Return the [X, Y] coordinate for the center point of the cell that contains the specified text.  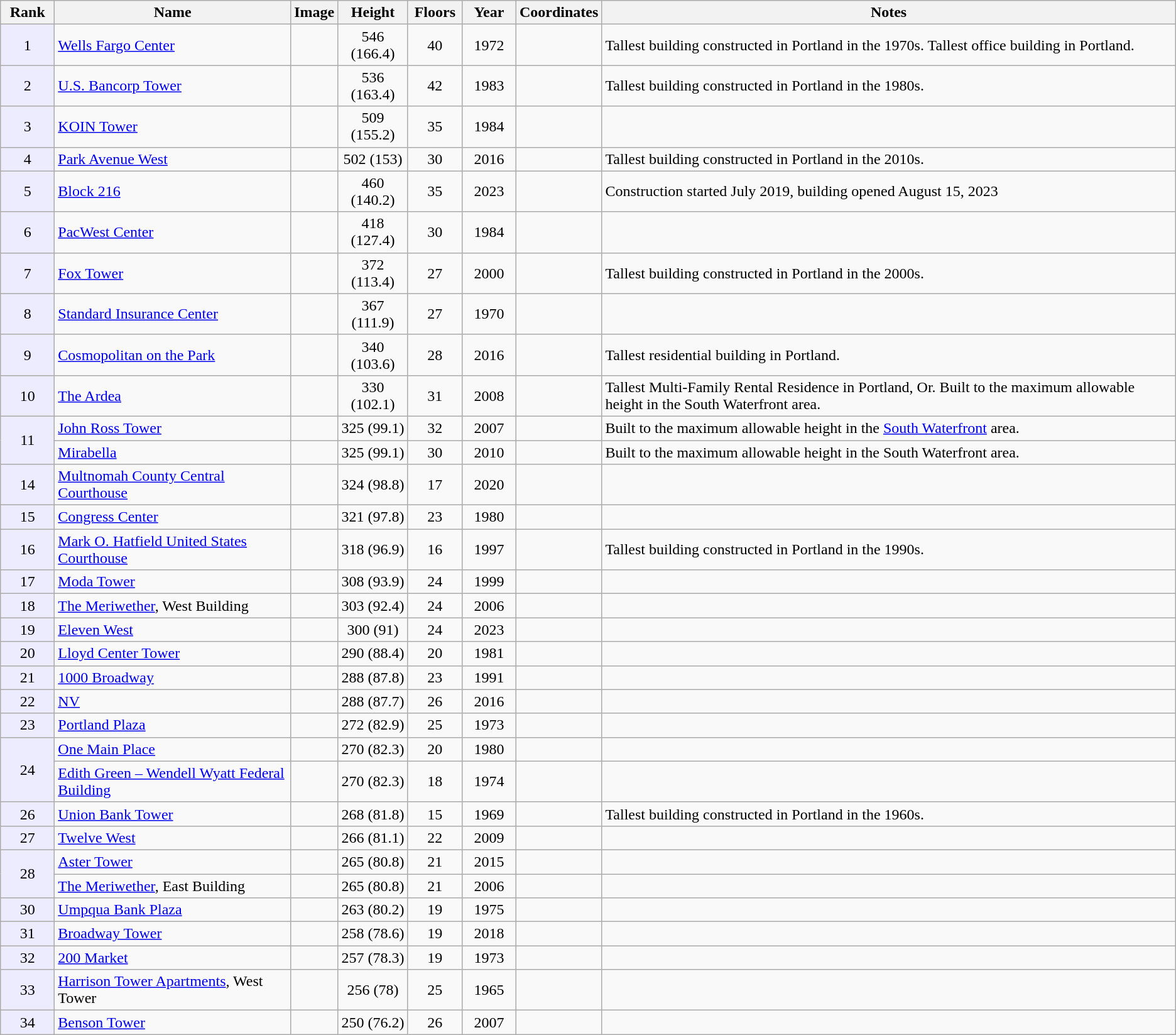
The Meriwether, West Building [173, 606]
Congress Center [173, 517]
Standard Insurance Center [173, 314]
3 [28, 127]
Tallest residential building in Portland. [888, 354]
Lloyd Center Tower [173, 654]
Tallest building constructed in Portland in the 1970s. Tallest office building in Portland. [888, 45]
Mirabella [173, 452]
Union Bank Tower [173, 814]
Tallest building constructed in Portland in the 1980s. [888, 85]
1000 Broadway [173, 677]
Cosmopolitan on the Park [173, 354]
250 (76.2) [373, 1022]
Image [314, 13]
Height [373, 13]
The Ardea [173, 396]
258 (78.6) [373, 934]
34 [28, 1022]
1991 [489, 677]
288 (87.8) [373, 677]
Aster Tower [173, 862]
Harrison Tower Apartments, West Tower [173, 990]
200 Market [173, 958]
1970 [489, 314]
Notes [888, 13]
Twelve West [173, 838]
6 [28, 233]
330 (102.1) [373, 396]
7 [28, 273]
Fox Tower [173, 273]
1997 [489, 549]
257 (78.3) [373, 958]
372 (113.4) [373, 273]
Tallest building constructed in Portland in the 2000s. [888, 273]
14 [28, 485]
John Ross Tower [173, 428]
268 (81.8) [373, 814]
33 [28, 990]
290 (88.4) [373, 654]
42 [435, 85]
340 (103.6) [373, 354]
1969 [489, 814]
10 [28, 396]
288 (87.7) [373, 701]
Year [489, 13]
303 (92.4) [373, 606]
502 (153) [373, 159]
Edith Green – Wendell Wyatt Federal Building [173, 782]
324 (98.8) [373, 485]
One Main Place [173, 749]
U.S. Bancorp Tower [173, 85]
Umpqua Bank Plaza [173, 910]
Wells Fargo Center [173, 45]
2008 [489, 396]
9 [28, 354]
418 (127.4) [373, 233]
536 (163.4) [373, 85]
546 (166.4) [373, 45]
40 [435, 45]
2020 [489, 485]
Park Avenue West [173, 159]
Eleven West [173, 630]
Mark O. Hatfield United States Courthouse [173, 549]
8 [28, 314]
Tallest building constructed in Portland in the 1960s. [888, 814]
266 (81.1) [373, 838]
Portland Plaza [173, 725]
2018 [489, 934]
263 (80.2) [373, 910]
Broadway Tower [173, 934]
1975 [489, 910]
256 (78) [373, 990]
1 [28, 45]
460 (140.2) [373, 191]
KOIN Tower [173, 127]
Coordinates [558, 13]
1974 [489, 782]
Moda Tower [173, 582]
1999 [489, 582]
NV [173, 701]
Block 216 [173, 191]
1981 [489, 654]
The Meriwether, East Building [173, 885]
272 (82.9) [373, 725]
Tallest Multi-Family Rental Residence in Portland, Or. Built to the maximum allowable height in the South Waterfront area. [888, 396]
4 [28, 159]
318 (96.9) [373, 549]
Tallest building constructed in Portland in the 1990s. [888, 549]
11 [28, 440]
509 (155.2) [373, 127]
5 [28, 191]
Multnomah County Central Courthouse [173, 485]
300 (91) [373, 630]
321 (97.8) [373, 517]
Name [173, 13]
1972 [489, 45]
1983 [489, 85]
2015 [489, 862]
Rank [28, 13]
367 (111.9) [373, 314]
Benson Tower [173, 1022]
308 (93.9) [373, 582]
Floors [435, 13]
2 [28, 85]
1965 [489, 990]
2010 [489, 452]
Tallest building constructed in Portland in the 2010s. [888, 159]
2009 [489, 838]
PacWest Center [173, 233]
2000 [489, 273]
Construction started July 2019, building opened August 15, 2023 [888, 191]
